Detect which cell encompasses the target text, then output its [X, Y] center coordinate. 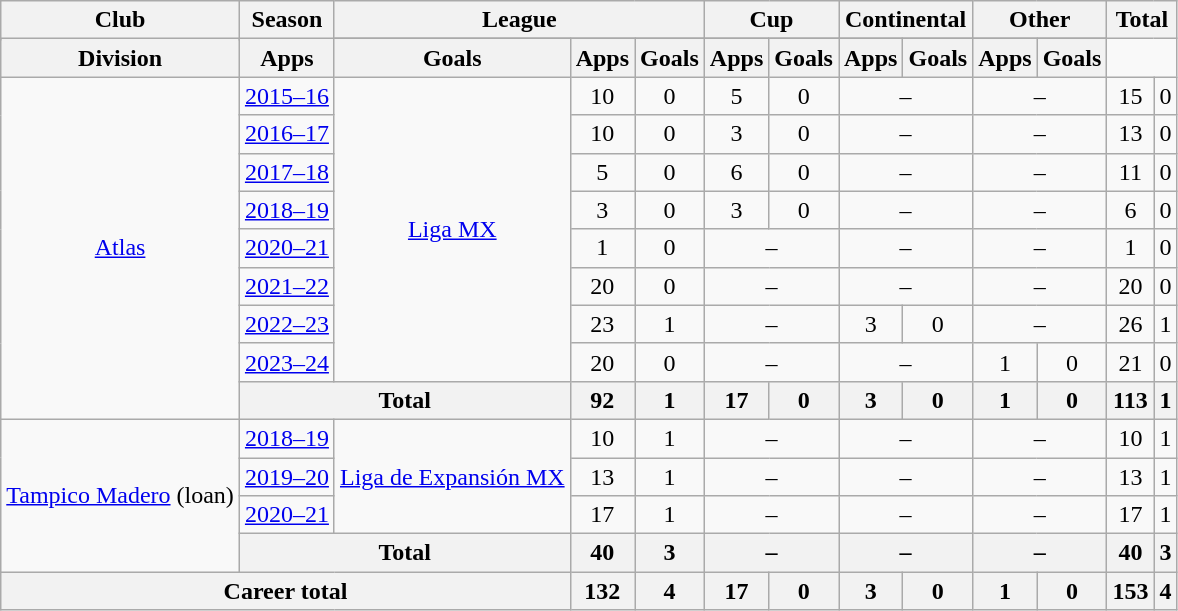
Cup [771, 20]
Other [1040, 20]
Tampico Madero (loan) [120, 495]
Career total [286, 591]
92 [602, 400]
League [519, 20]
26 [1130, 324]
2022–23 [286, 324]
2015–16 [286, 96]
2017–18 [286, 172]
23 [602, 324]
Continental [905, 20]
153 [1130, 591]
Season [286, 20]
15 [1130, 96]
11 [1130, 172]
Club [120, 20]
2019–20 [286, 477]
Liga de Expansión MX [452, 476]
21 [1130, 362]
113 [1130, 400]
Division [120, 58]
Atlas [120, 248]
132 [602, 591]
Liga MX [452, 229]
2023–24 [286, 362]
2021–22 [286, 286]
2016–17 [286, 134]
